Output the (x, y) coordinate of the center of the cell containing the given text.  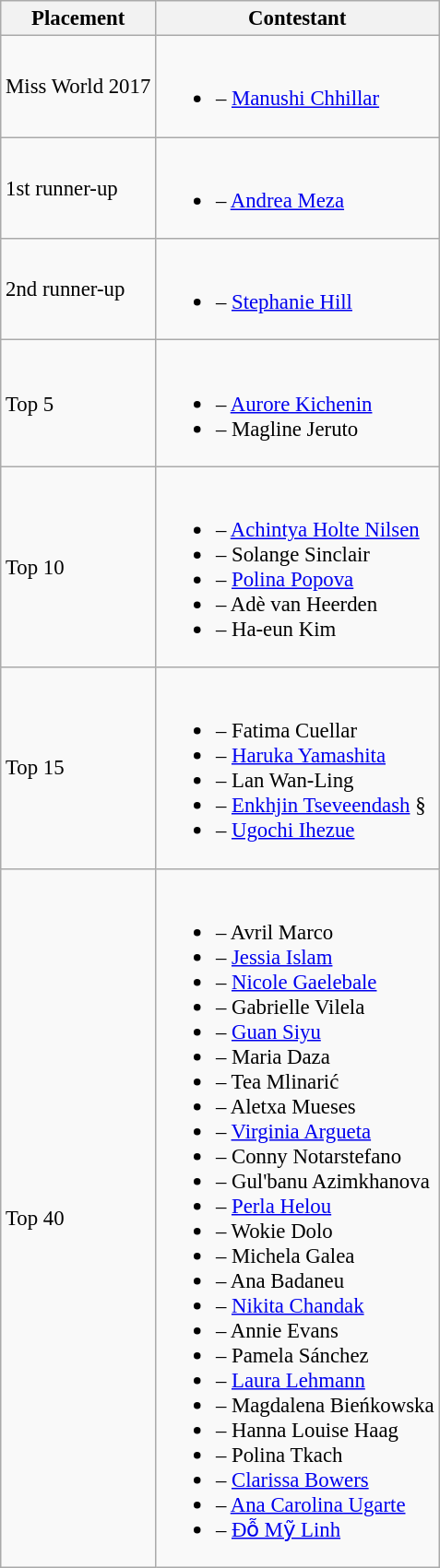
Contestant (297, 18)
– Stephanie Hill (297, 289)
Miss World 2017 (78, 87)
– Manushi Chhillar (297, 87)
– Fatima Cuellar – Haruka Yamashita – Lan Wan-Ling – Enkhjin Tseveendash § – Ugochi Ihezue (297, 768)
Top 10 (78, 567)
Placement (78, 18)
– Andrea Meza (297, 188)
Top 40 (78, 1218)
Top 15 (78, 768)
– Aurore Kichenin – Magline Jeruto (297, 404)
– Achintya Holte Nilsen – Solange Sinclair – Polina Popova – Adè van Heerden – Ha-eun Kim (297, 567)
Top 5 (78, 404)
2nd runner-up (78, 289)
1st runner-up (78, 188)
